Scan for the cell matching the given text and deliver its [x, y] coordinate at center. 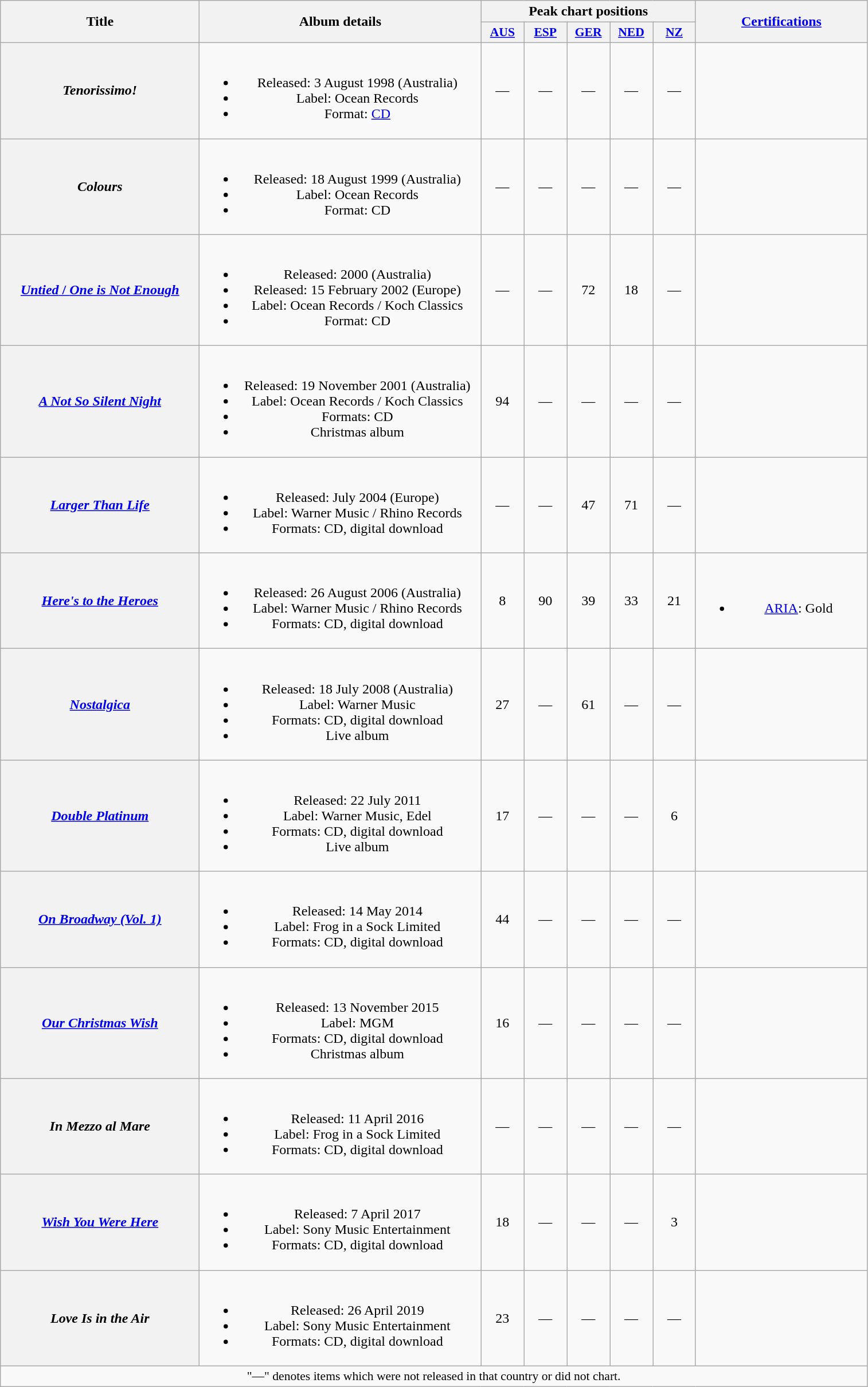
39 [588, 601]
21 [674, 601]
3 [674, 1222]
"—" denotes items which were not released in that country or did not chart. [434, 1376]
44 [502, 919]
Certifications [781, 22]
94 [502, 402]
NED [632, 33]
6 [674, 816]
90 [546, 601]
In Mezzo al Mare [100, 1127]
Love Is in the Air [100, 1318]
On Broadway (Vol. 1) [100, 919]
Wish You Were Here [100, 1222]
47 [588, 505]
71 [632, 505]
23 [502, 1318]
A Not So Silent Night [100, 402]
Released: 7 April 2017Label: Sony Music EntertainmentFormats: CD, digital download [341, 1222]
Released: 22 July 2011Label: Warner Music, EdelFormats: CD, digital downloadLive album [341, 816]
16 [502, 1023]
Our Christmas Wish [100, 1023]
Larger Than Life [100, 505]
Released: 2000 (Australia)Released: 15 February 2002 (Europe)Label: Ocean Records / Koch ClassicsFormat: CD [341, 290]
Released: 13 November 2015Label: MGMFormats: CD, digital downloadChristmas album [341, 1023]
Released: 14 May 2014Label: Frog in a Sock LimitedFormats: CD, digital download [341, 919]
AUS [502, 33]
Untied / One is Not Enough [100, 290]
27 [502, 704]
NZ [674, 33]
Released: 11 April 2016Label: Frog in a Sock LimitedFormats: CD, digital download [341, 1127]
Released: 18 July 2008 (Australia)Label: Warner MusicFormats: CD, digital downloadLive album [341, 704]
Released: 19 November 2001 (Australia)Label: Ocean Records / Koch ClassicsFormats: CDChristmas album [341, 402]
Tenorissimo! [100, 91]
Released: 3 August 1998 (Australia)Label: Ocean RecordsFormat: CD [341, 91]
Album details [341, 22]
61 [588, 704]
Here's to the Heroes [100, 601]
GER [588, 33]
33 [632, 601]
Released: 26 April 2019Label: Sony Music EntertainmentFormats: CD, digital download [341, 1318]
Released: 18 August 1999 (Australia)Label: Ocean RecordsFormat: CD [341, 187]
72 [588, 290]
8 [502, 601]
17 [502, 816]
Nostalgica [100, 704]
Peak chart positions [588, 11]
Released: July 2004 (Europe)Label: Warner Music / Rhino RecordsFormats: CD, digital download [341, 505]
Colours [100, 187]
ESP [546, 33]
Double Platinum [100, 816]
Title [100, 22]
Released: 26 August 2006 (Australia)Label: Warner Music / Rhino RecordsFormats: CD, digital download [341, 601]
ARIA: Gold [781, 601]
